Return (x, y) of the center of cell containing provided text 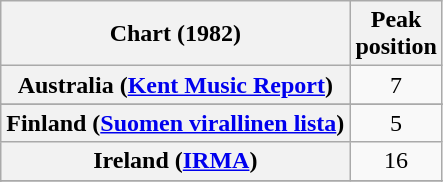
Australia (Kent Music Report) (176, 85)
Chart (1982) (176, 34)
Finland (Suomen virallinen lista) (176, 123)
16 (396, 161)
Peakposition (396, 34)
7 (396, 85)
5 (396, 123)
Ireland (IRMA) (176, 161)
